For the text-containing cell, return its midpoint in (X, Y) coordinate format. 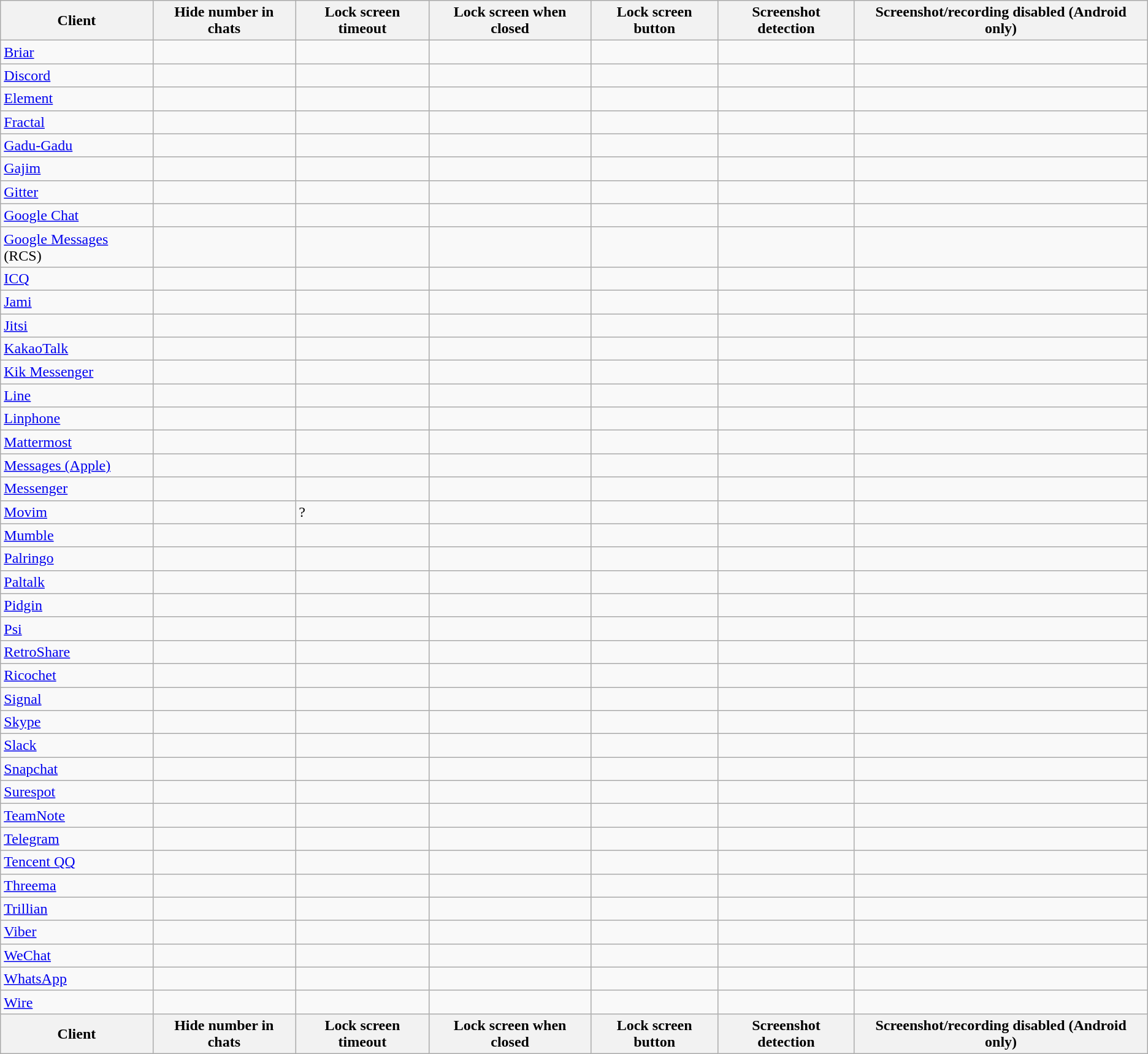
Line (77, 395)
Jitsi (77, 326)
Messages (Apple) (77, 465)
KakaoTalk (77, 349)
Movim (77, 512)
Skype (77, 722)
Paltalk (77, 582)
Wire (77, 1002)
RetroShare (77, 652)
Telegram (77, 839)
Linphone (77, 419)
Gajim (77, 169)
ICQ (77, 278)
Jami (77, 302)
Ricochet (77, 675)
Discord (77, 75)
Messenger (77, 489)
Viber (77, 932)
Mumble (77, 535)
Psi (77, 628)
Signal (77, 698)
Google Chat (77, 215)
Mattermost (77, 442)
Gitter (77, 192)
Pidgin (77, 605)
Snapchat (77, 769)
Briar (77, 52)
Fractal (77, 122)
Threema (77, 885)
Tencent QQ (77, 862)
Google Messages (RCS) (77, 246)
Palringo (77, 559)
Element (77, 99)
WhatsApp (77, 979)
Slack (77, 746)
WeChat (77, 955)
Surespot (77, 792)
Trillian (77, 909)
Gadu-Gadu (77, 145)
TeamNote (77, 815)
Kik Messenger (77, 372)
? (362, 512)
